Pinpoint the cell where the given text exists, returning its (X, Y) midpoint coordinate. 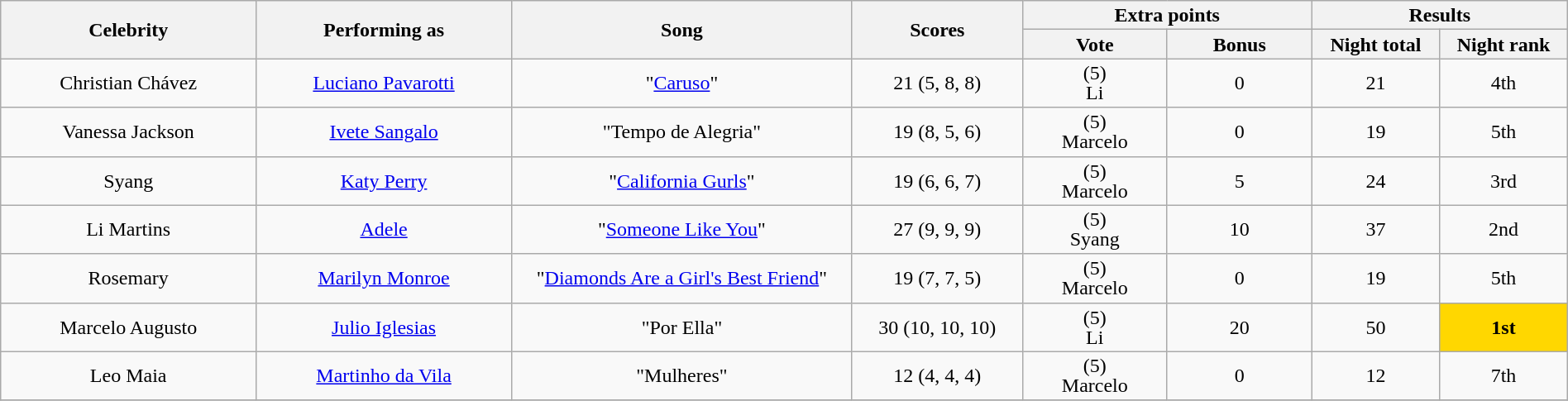
3rd (1503, 180)
Marilyn Monroe (384, 278)
Luciano Pavarotti (384, 83)
12 (4, 4, 4) (937, 375)
Christian Chávez (129, 83)
37 (1375, 230)
"Someone Like You" (682, 230)
2nd (1503, 230)
Leo Maia (129, 375)
21 (5, 8, 8) (937, 83)
20 (1239, 327)
4th (1503, 83)
Adele (384, 230)
"Mulheres" (682, 375)
Extra points (1167, 15)
"Tempo de Alegria" (682, 132)
24 (1375, 180)
19 (8, 5, 6) (937, 132)
30 (10, 10, 10) (937, 327)
Syang (129, 180)
(5)Syang (1095, 230)
Vote (1095, 45)
10 (1239, 230)
Celebrity (129, 30)
"Caruso" (682, 83)
Night total (1375, 45)
Rosemary (129, 278)
Martinho da Vila (384, 375)
Night rank (1503, 45)
Performing as (384, 30)
19 (6, 6, 7) (937, 180)
50 (1375, 327)
12 (1375, 375)
"Por Ella" (682, 327)
Katy Perry (384, 180)
7th (1503, 375)
Scores (937, 30)
Vanessa Jackson (129, 132)
"Diamonds Are a Girl's Best Friend" (682, 278)
Li Martins (129, 230)
Song (682, 30)
1st (1503, 327)
5 (1239, 180)
Ivete Sangalo (384, 132)
Bonus (1239, 45)
Results (1439, 15)
Marcelo Augusto (129, 327)
Julio Iglesias (384, 327)
27 (9, 9, 9) (937, 230)
19 (7, 7, 5) (937, 278)
"California Gurls" (682, 180)
21 (1375, 83)
